Scan for the cell matching the given text and deliver its (X, Y) coordinate at center. 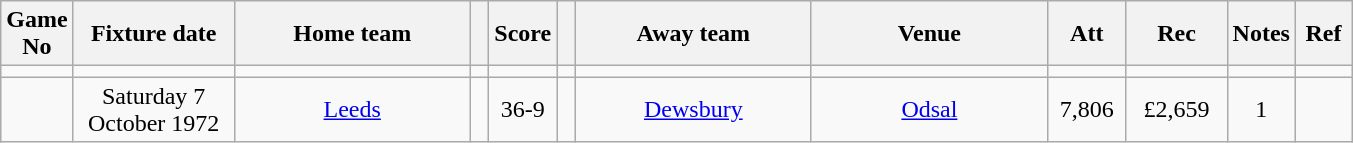
Dewsbury (693, 110)
36-9 (523, 110)
1 (1261, 110)
Rec (1176, 34)
Ref (1323, 34)
Odsal (929, 110)
Notes (1261, 34)
Saturday 7 October 1972 (154, 110)
7,806 (1086, 110)
Att (1086, 34)
Score (523, 34)
Leeds (352, 110)
Home team (352, 34)
Fixture date (154, 34)
Game No (37, 34)
Away team (693, 34)
Venue (929, 34)
£2,659 (1176, 110)
